Search for the cell housing the specified text and yield its (x, y) center coordinate. 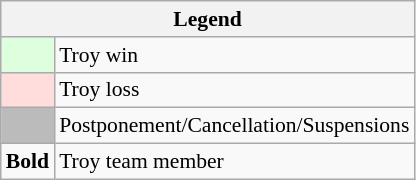
Troy team member (234, 162)
Legend (208, 19)
Troy win (234, 55)
Troy loss (234, 90)
Bold (28, 162)
Postponement/Cancellation/Suspensions (234, 126)
